Search for the cell housing the specified text and yield its (x, y) center coordinate. 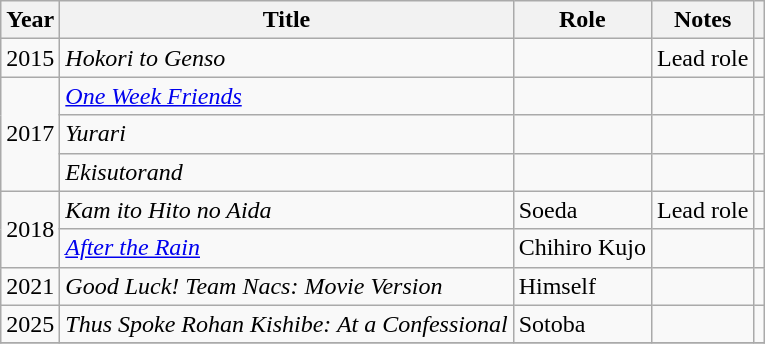
2017 (30, 134)
Year (30, 20)
Title (286, 20)
2015 (30, 58)
Soeda (582, 210)
Kam ito Hito no Aida (286, 210)
Ekisutorand (286, 172)
Yurari (286, 134)
Thus Spoke Rohan Kishibe: At a Confessional (286, 324)
Chihiro Kujo (582, 248)
One Week Friends (286, 96)
Notes (702, 20)
After the Rain (286, 248)
Role (582, 20)
2021 (30, 286)
2025 (30, 324)
Himself (582, 286)
Good Luck! Team Nacs: Movie Version (286, 286)
2018 (30, 229)
Sotoba (582, 324)
Hokori to Genso (286, 58)
